From the cell containing the given text, extract its center point as [x, y] coordinate. 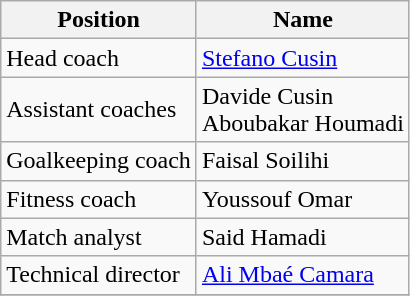
Head coach [99, 58]
Ali Mbaé Camara [302, 275]
Stefano Cusin [302, 58]
Fitness coach [99, 199]
Davide Cusin Aboubakar Houmadi [302, 110]
Youssouf Omar [302, 199]
Faisal Soilihi [302, 161]
Position [99, 20]
Goalkeeping coach [99, 161]
Technical director [99, 275]
Assistant coaches [99, 110]
Said Hamadi [302, 237]
Name [302, 20]
Match analyst [99, 237]
